Extract the (X, Y) coordinate from the center of the cell holding the provided text.  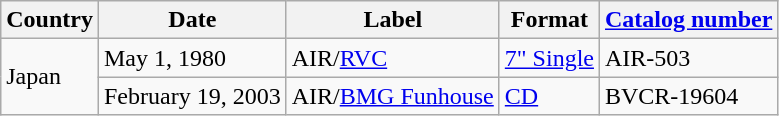
February 19, 2003 (192, 96)
Japan (50, 77)
CD (549, 96)
Date (192, 20)
Country (50, 20)
Catalog number (688, 20)
May 1, 1980 (192, 58)
7" Single (549, 58)
Format (549, 20)
BVCR-19604 (688, 96)
AIR/BMG Funhouse (392, 96)
Label (392, 20)
AIR/RVC (392, 58)
AIR-503 (688, 58)
